Find where the given text appears and provide that cell's center as (x, y) coordinate. 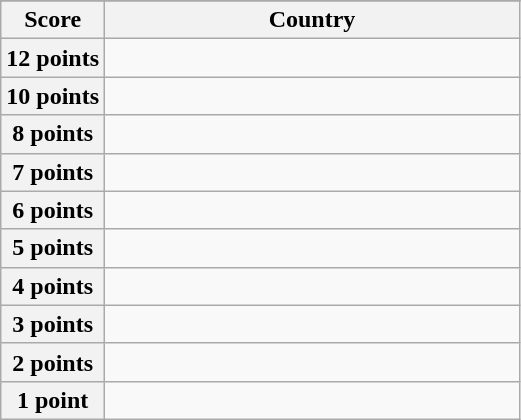
2 points (53, 362)
8 points (53, 134)
6 points (53, 210)
7 points (53, 172)
12 points (53, 58)
Country (312, 20)
4 points (53, 286)
3 points (53, 324)
1 point (53, 400)
Score (53, 20)
10 points (53, 96)
5 points (53, 248)
